Output the [X, Y] coordinate of the center of the cell containing the given text.  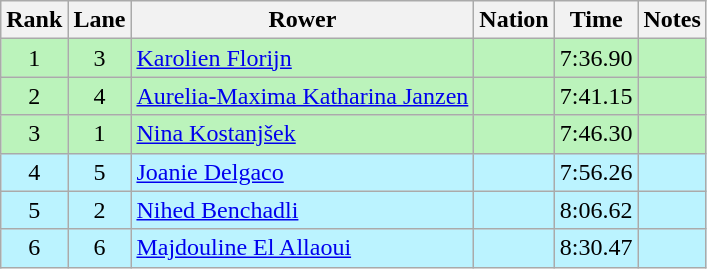
Nihed Benchadli [302, 210]
Time [596, 20]
Nina Kostanjšek [302, 134]
8:30.47 [596, 248]
Majdouline El Allaoui [302, 248]
Joanie Delgaco [302, 172]
7:56.26 [596, 172]
7:46.30 [596, 134]
7:41.15 [596, 96]
Notes [672, 20]
8:06.62 [596, 210]
7:36.90 [596, 58]
Aurelia-Maxima Katharina Janzen [302, 96]
Nation [514, 20]
Karolien Florijn [302, 58]
Lane [100, 20]
Rank [34, 20]
Rower [302, 20]
